Determine the (x, y) coordinate at the center of the cell enclosing the given text.  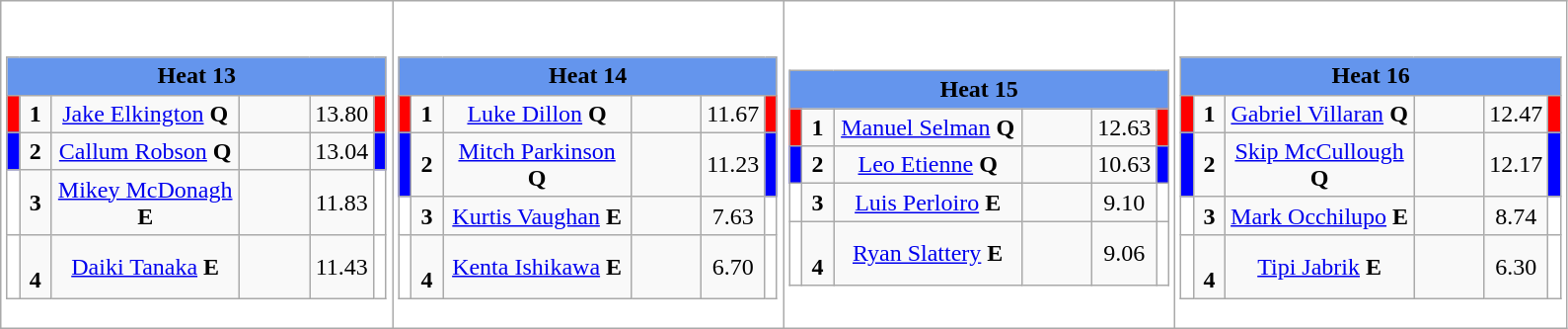
13.04 (341, 151)
Mikey McDonagh E (146, 202)
12.63 (1125, 127)
8.74 (1516, 215)
Heat 16 (1371, 76)
11.67 (733, 114)
Heat 16 1 Gabriel Villaran Q 12.47 2 Skip McCullough Q 12.17 3 Mark Occhilupo E 8.74 4 Tipi Jabrik E 6.30 (1372, 165)
Kenta Ishikawa E (537, 267)
Kurtis Vaughan E (537, 215)
Daiki Tanaka E (146, 267)
Leo Etienne Q (928, 165)
Callum Robson Q (146, 151)
Manuel Selman Q (928, 127)
7.63 (733, 215)
11.83 (341, 202)
9.10 (1125, 203)
11.43 (341, 267)
Mitch Parkinson Q (537, 164)
9.06 (1125, 253)
Luis Perloiro E (928, 203)
12.17 (1516, 164)
13.80 (341, 114)
Heat 15 (979, 90)
12.47 (1516, 114)
Jake Elkington Q (146, 114)
Heat 14 1 Luke Dillon Q 11.67 2 Mitch Parkinson Q 11.23 3 Kurtis Vaughan E 7.63 4 Kenta Ishikawa E 6.70 (588, 165)
6.30 (1516, 267)
Luke Dillon Q (537, 114)
Gabriel Villaran Q (1320, 114)
Heat 13 1 Jake Elkington Q 13.80 2 Callum Robson Q 13.04 3 Mikey McDonagh E 11.83 4 Daiki Tanaka E 11.43 (197, 165)
Skip McCullough Q (1320, 164)
11.23 (733, 164)
6.70 (733, 267)
Tipi Jabrik E (1320, 267)
Mark Occhilupo E (1320, 215)
Heat 14 (588, 76)
10.63 (1125, 165)
Ryan Slattery E (928, 253)
Heat 13 (196, 76)
Heat 15 1 Manuel Selman Q 12.63 2 Leo Etienne Q 10.63 3 Luis Perloiro E 9.10 4 Ryan Slattery E 9.06 (979, 165)
